Identify which cell holds the provided text, then report its [x, y] central coordinate. 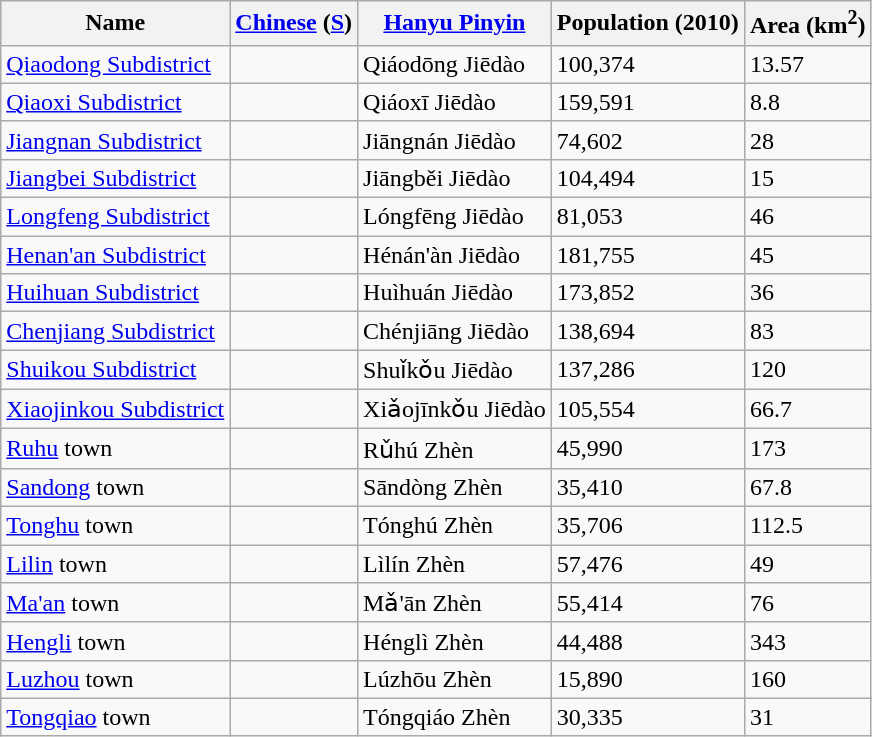
100,374 [648, 64]
15 [808, 178]
Jiāngběi Jiēdào [455, 178]
181,755 [648, 255]
Rǔhú Zhèn [455, 449]
Qiaoxi Subdistrict [116, 102]
31 [808, 717]
46 [808, 217]
Qiáodōng Jiēdào [455, 64]
Population (2010) [648, 24]
Luzhou town [116, 679]
Henan'an Subdistrict [116, 255]
Mǎ'ān Zhèn [455, 603]
138,694 [648, 331]
67.8 [808, 487]
8.8 [808, 102]
35,706 [648, 526]
Lóngfēng Jiēdào [455, 217]
Tónghú Zhèn [455, 526]
Sāndòng Zhèn [455, 487]
Area (km2) [808, 24]
Shuikou Subdistrict [116, 370]
137,286 [648, 370]
Chinese (S) [294, 24]
83 [808, 331]
45 [808, 255]
104,494 [648, 178]
159,591 [648, 102]
Ruhu town [116, 449]
36 [808, 293]
Qiáoxī Jiēdào [455, 102]
Tongqiao town [116, 717]
45,990 [648, 449]
66.7 [808, 409]
Tonghu town [116, 526]
28 [808, 140]
Lilin town [116, 564]
120 [808, 370]
35,410 [648, 487]
173,852 [648, 293]
Hengli town [116, 641]
343 [808, 641]
112.5 [808, 526]
Chénjiāng Jiēdào [455, 331]
13.57 [808, 64]
30,335 [648, 717]
55,414 [648, 603]
Jiangnan Subdistrict [116, 140]
Xiaojinkou Subdistrict [116, 409]
76 [808, 603]
44,488 [648, 641]
173 [808, 449]
Xiǎojīnkǒu Jiēdào [455, 409]
Shuǐkǒu Jiēdào [455, 370]
105,554 [648, 409]
Tóngqiáo Zhèn [455, 717]
Qiaodong Subdistrict [116, 64]
Hanyu Pinyin [455, 24]
Longfeng Subdistrict [116, 217]
Huìhuán Jiēdào [455, 293]
Hénán'àn Jiēdào [455, 255]
Lìlín Zhèn [455, 564]
Sandong town [116, 487]
Hénglì Zhèn [455, 641]
74,602 [648, 140]
Name [116, 24]
Jiāngnán Jiēdào [455, 140]
Huihuan Subdistrict [116, 293]
81,053 [648, 217]
Lúzhōu Zhèn [455, 679]
Jiangbei Subdistrict [116, 178]
49 [808, 564]
57,476 [648, 564]
160 [808, 679]
15,890 [648, 679]
Ma'an town [116, 603]
Chenjiang Subdistrict [116, 331]
